Determine the [x, y] coordinate at the center of the cell enclosing the given text.  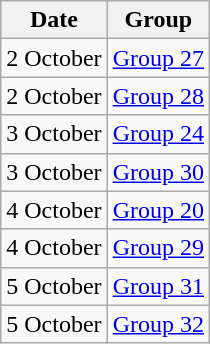
Date [54, 20]
Group 27 [158, 58]
Group 28 [158, 96]
Group 24 [158, 134]
Group 30 [158, 172]
Group 29 [158, 248]
Group 31 [158, 286]
Group [158, 20]
Group 32 [158, 324]
Group 20 [158, 210]
